Scan for the cell matching the given text and deliver its (X, Y) coordinate at center. 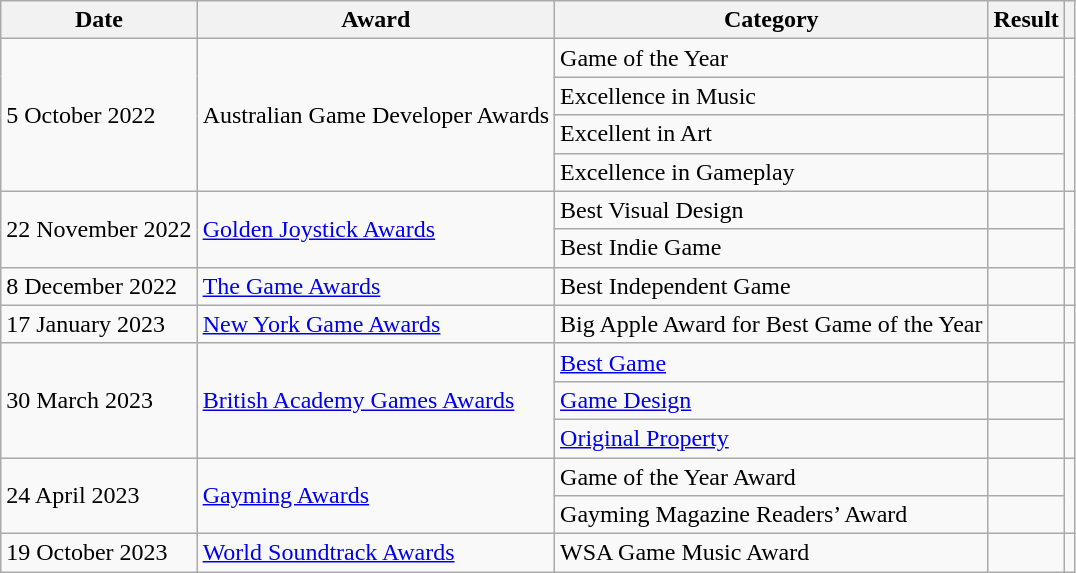
Gayming Magazine Readers’ Award (772, 515)
British Academy Games Awards (376, 400)
Golden Joystick Awards (376, 229)
Best Visual Design (772, 210)
Game Design (772, 400)
Best Game (772, 362)
World Soundtrack Awards (376, 553)
Big Apple Award for Best Game of the Year (772, 324)
17 January 2023 (99, 324)
Excellence in Gameplay (772, 172)
19 October 2023 (99, 553)
Best Indie Game (772, 248)
5 October 2022 (99, 115)
24 April 2023 (99, 496)
Game of the Year Award (772, 477)
Excellent in Art (772, 134)
Result (1026, 20)
WSA Game Music Award (772, 553)
Best Independent Game (772, 286)
Excellence in Music (772, 96)
Game of the Year (772, 58)
Category (772, 20)
8 December 2022 (99, 286)
22 November 2022 (99, 229)
30 March 2023 (99, 400)
Award (376, 20)
Date (99, 20)
Australian Game Developer Awards (376, 115)
The Game Awards (376, 286)
Original Property (772, 438)
Gayming Awards (376, 496)
New York Game Awards (376, 324)
